Detect which cell encompasses the target text, then output its [x, y] center coordinate. 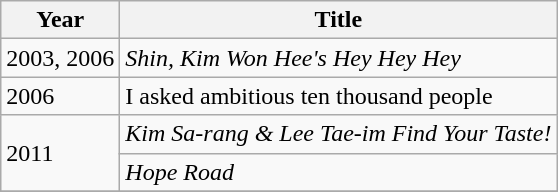
2006 [60, 96]
Shin, Kim Won Hee's Hey Hey Hey [338, 58]
Year [60, 20]
2011 [60, 153]
I asked ambitious ten thousand people [338, 96]
2003, 2006 [60, 58]
Title [338, 20]
Kim Sa-rang & Lee Tae-im Find Your Taste! [338, 134]
Hope Road [338, 172]
